From the cell containing the given text, extract its center point as (X, Y) coordinate. 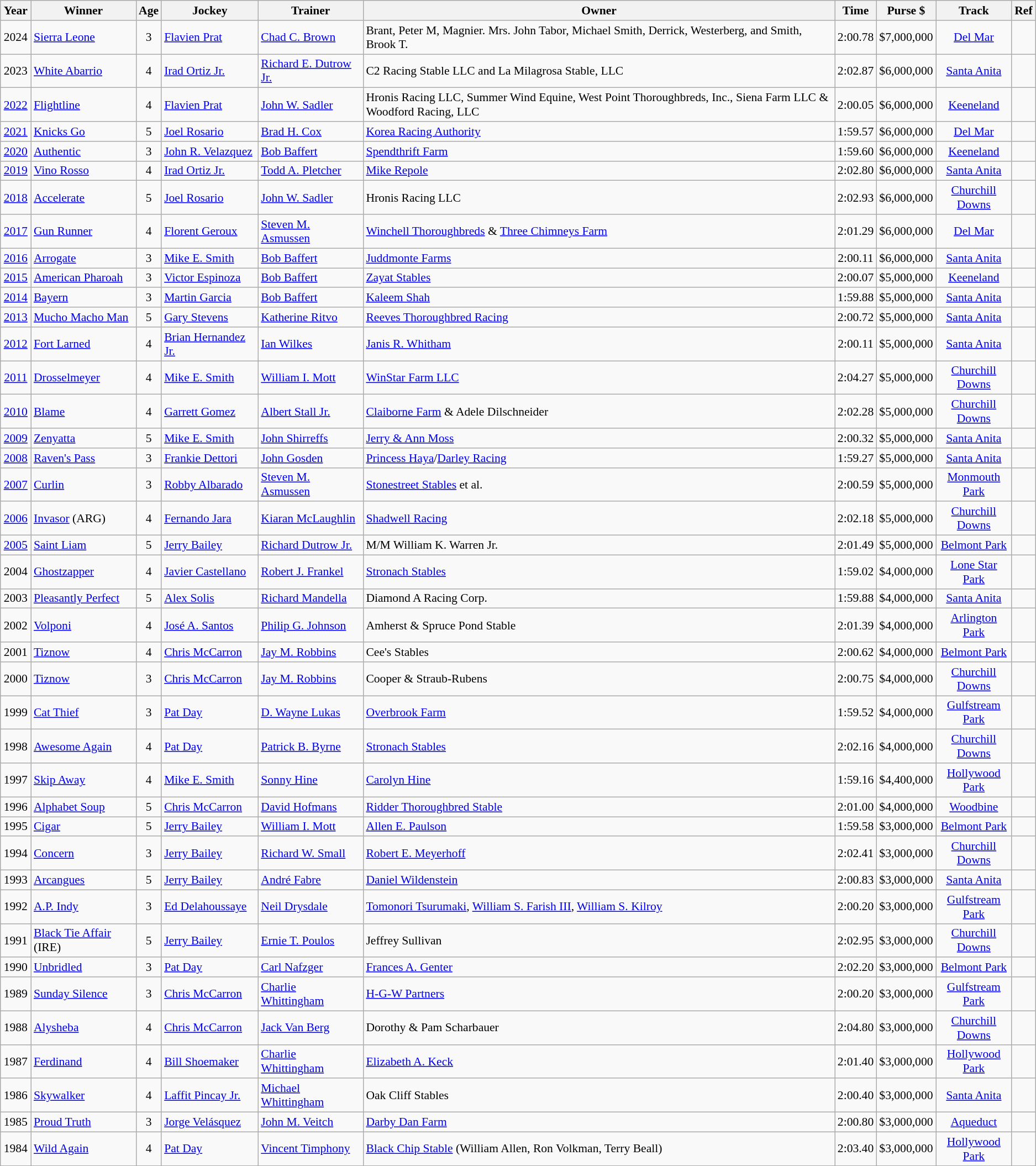
2:01.29 (855, 231)
Kaleem Shah (599, 298)
Purse $ (906, 10)
2:00.62 (855, 652)
Cooper & Straub-Rubens (599, 679)
Shadwell Racing (599, 518)
2:00.80 (855, 1122)
Ridder Thoroughbred Stable (599, 807)
Elizabeth A. Keck (599, 1061)
Philip G. Johnson (311, 626)
Allen E. Paulson (599, 827)
Janis R. Whitham (599, 344)
Oak Cliff Stables (599, 1095)
Ernie T. Poulos (311, 941)
Korea Racing Authority (599, 132)
2017 (15, 231)
Frankie Dettori (210, 458)
Carl Nafzger (311, 968)
Alex Solis (210, 598)
1999 (15, 713)
Neil Drysdale (311, 906)
Accelerate (83, 198)
1:59.16 (855, 780)
2010 (15, 411)
1992 (15, 906)
1994 (15, 853)
2005 (15, 545)
Blame (83, 411)
2000 (15, 679)
2:02.16 (855, 746)
Arlington Park (974, 626)
Katherine Ritvo (311, 317)
John R. Velazquez (210, 151)
1989 (15, 994)
Laffit Pincay Jr. (210, 1095)
2001 (15, 652)
Javier Castellano (210, 571)
1:59.60 (855, 151)
1997 (15, 780)
Fort Larned (83, 344)
Authentic (83, 151)
Sunday Silence (83, 994)
Invasor (ARG) (83, 518)
Florent Geroux (210, 231)
2008 (15, 458)
Brant, Peter M, Magnier. Mrs. John Tabor, Michael Smith, Derrick, Westerberg, and Smith, Brook T. (599, 38)
Michael Whittingham (311, 1095)
1:59.58 (855, 827)
Ian Wilkes (311, 344)
Brian Hernandez Jr. (210, 344)
1984 (15, 1148)
Monmouth Park (974, 484)
Garrett Gomez (210, 411)
1:59.27 (855, 458)
Winner (83, 10)
Sierra Leone (83, 38)
1:59.57 (855, 132)
1990 (15, 968)
2:02.93 (855, 198)
Jockey (210, 10)
Chad C. Brown (311, 38)
2:02.20 (855, 968)
Pleasantly Perfect (83, 598)
Lone Star Park (974, 571)
Robert E. Meyerhoff (599, 853)
2006 (15, 518)
1998 (15, 746)
2:02.95 (855, 941)
Track (974, 10)
2022 (15, 105)
2:01.49 (855, 545)
2015 (15, 278)
2002 (15, 626)
Owner (599, 10)
2:00.59 (855, 484)
Hronis Racing LLC, Summer Wind Equine, West Point Thoroughbreds, Inc., Siena Farm LLC & Woodford Racing, LLC (599, 105)
John Shirreffs (311, 438)
2024 (15, 38)
Mike Repole (599, 171)
Black Tie Affair (IRE) (83, 941)
1993 (15, 880)
John Gosden (311, 458)
Raven's Pass (83, 458)
C2 Racing Stable LLC and La Milagrosa Stable, LLC (599, 71)
Flightline (83, 105)
Zayat Stables (599, 278)
Year (15, 10)
Patrick B. Byrne (311, 746)
WinStar Farm LLC (599, 378)
2:01.39 (855, 626)
2:02.18 (855, 518)
2:03.40 (855, 1148)
Reeves Thoroughbred Racing (599, 317)
M/M William K. Warren Jr. (599, 545)
Vincent Timphony (311, 1148)
Robert J. Frankel (311, 571)
Ferdinand (83, 1061)
Richard Mandella (311, 598)
2:00.83 (855, 880)
2:02.87 (855, 71)
Daniel Wildenstein (599, 880)
2014 (15, 298)
Carolyn Hine (599, 780)
Hronis Racing LLC (599, 198)
Jerry & Ann Moss (599, 438)
2020 (15, 151)
John M. Veitch (311, 1122)
1986 (15, 1095)
Overbrook Farm (599, 713)
2003 (15, 598)
D. Wayne Lukas (311, 713)
Mucho Macho Man (83, 317)
Richard Dutrow Jr. (311, 545)
Bayern (83, 298)
Proud Truth (83, 1122)
André Fabre (311, 880)
Fernando Jara (210, 518)
Sonny Hine (311, 780)
1996 (15, 807)
1987 (15, 1061)
Skywalker (83, 1095)
Cigar (83, 827)
Black Chip Stable (William Allen, Ron Volkman, Terry Beall) (599, 1148)
2019 (15, 171)
Frances A. Genter (599, 968)
2:00.75 (855, 679)
2:00.78 (855, 38)
Age (149, 10)
Wild Again (83, 1148)
Woodbine (974, 807)
2016 (15, 258)
Martin Garcia (210, 298)
Stonestreet Stables et al. (599, 484)
Juddmonte Farms (599, 258)
$7,000,000 (906, 38)
Spendthrift Farm (599, 151)
2009 (15, 438)
Awesome Again (83, 746)
2007 (15, 484)
Cee's Stables (599, 652)
Ghostzapper (83, 571)
Gary Stevens (210, 317)
David Hofmans (311, 807)
Volponi (83, 626)
Alysheba (83, 1028)
2:02.41 (855, 853)
Todd A. Pletcher (311, 171)
1991 (15, 941)
Jack Van Berg (311, 1028)
H-G-W Partners (599, 994)
Jeffrey Sullivan (599, 941)
1988 (15, 1028)
Kiaran McLaughlin (311, 518)
Curlin (83, 484)
Saint Liam (83, 545)
2:02.80 (855, 171)
2013 (15, 317)
Arrogate (83, 258)
Albert Stall Jr. (311, 411)
1:59.02 (855, 571)
Ed Delahoussaye (210, 906)
Gun Runner (83, 231)
2018 (15, 198)
2:02.28 (855, 411)
Brad H. Cox (311, 132)
Darby Dan Farm (599, 1122)
White Abarrio (83, 71)
2:01.40 (855, 1061)
Jorge Velásquez (210, 1122)
Alphabet Soup (83, 807)
2:00.07 (855, 278)
Unbridled (83, 968)
Victor Espinoza (210, 278)
Tomonori Tsurumaki, William S. Farish III, William S. Kilroy (599, 906)
Diamond A Racing Corp. (599, 598)
Knicks Go (83, 132)
1995 (15, 827)
2023 (15, 71)
Arcangues (83, 880)
2011 (15, 378)
Skip Away (83, 780)
Robby Albarado (210, 484)
Richard E. Dutrow Jr. (311, 71)
Princess Haya/Darley Racing (599, 458)
American Pharoah (83, 278)
Ref (1023, 10)
A.P. Indy (83, 906)
Claiborne Farm & Adele Dilschneider (599, 411)
Concern (83, 853)
José A. Santos (210, 626)
Zenyatta (83, 438)
Time (855, 10)
Vino Rosso (83, 171)
$4,400,000 (906, 780)
Richard W. Small (311, 853)
1985 (15, 1122)
Amherst & Spruce Pond Stable (599, 626)
2:00.72 (855, 317)
2:00.05 (855, 105)
2:04.80 (855, 1028)
2:04.27 (855, 378)
Drosselmeyer (83, 378)
Cat Thief (83, 713)
Trainer (311, 10)
2:01.00 (855, 807)
2012 (15, 344)
2004 (15, 571)
Aqueduct (974, 1122)
2:00.32 (855, 438)
2:00.40 (855, 1095)
1:59.52 (855, 713)
Winchell Thoroughbreds & Three Chimneys Farm (599, 231)
Dorothy & Pam Scharbauer (599, 1028)
Bill Shoemaker (210, 1061)
2021 (15, 132)
